Identify which cell holds the provided text, then report its (X, Y) central coordinate. 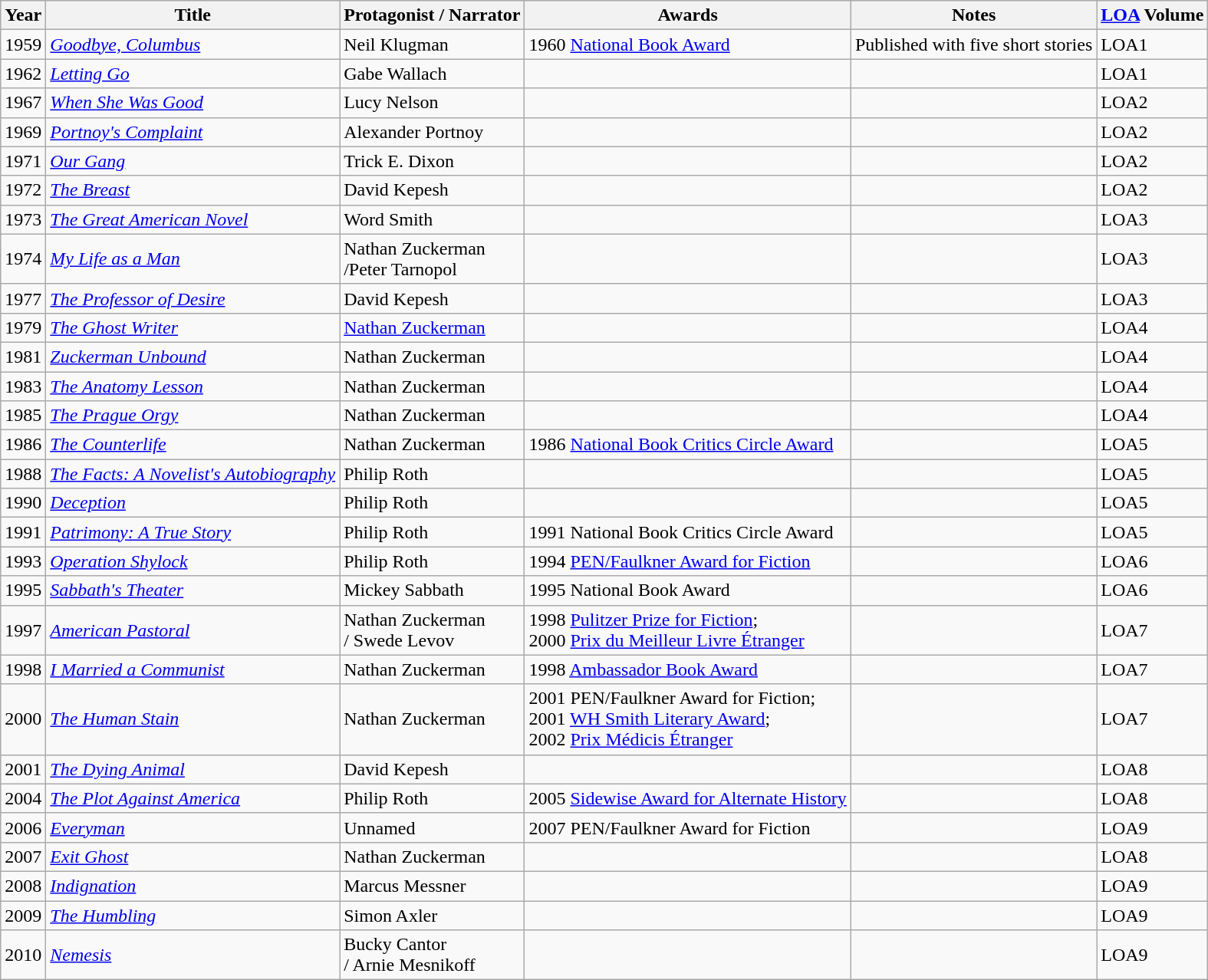
1995 (23, 590)
I Married a Communist (193, 669)
1990 (23, 503)
The Plot Against America (193, 798)
Deception (193, 503)
Alexander Portnoy (433, 132)
1981 (23, 357)
Portnoy's Complaint (193, 132)
1988 (23, 474)
1972 (23, 190)
American Pastoral (193, 630)
1994 PEN/Faulkner Award for Fiction (687, 561)
Simon Axler (433, 915)
Letting Go (193, 74)
Everyman (193, 827)
1997 (23, 630)
My Life as a Man (193, 259)
1969 (23, 132)
Nathan Zuckerman / Swede Levov (433, 630)
The Great American Novel (193, 219)
1991 National Book Critics Circle Award (687, 532)
Protagonist / Narrator (433, 15)
The Facts: A Novelist's Autobiography (193, 474)
Lucy Nelson (433, 103)
2004 (23, 798)
Neil Klugman (433, 44)
2010 (23, 955)
Gabe Wallach (433, 74)
Published with five short stories (973, 44)
1998 Pulitzer Prize for Fiction;2000 Prix du Meilleur Livre Étranger (687, 630)
1986 National Book Critics Circle Award (687, 445)
Word Smith (433, 219)
2000 (23, 719)
1977 (23, 298)
1991 (23, 532)
Operation Shylock (193, 561)
1979 (23, 327)
The Professor of Desire (193, 298)
1971 (23, 161)
1973 (23, 219)
Mickey Sabbath (433, 590)
The Anatomy Lesson (193, 386)
2009 (23, 915)
Sabbath's Theater (193, 590)
1974 (23, 259)
Zuckerman Unbound (193, 357)
The Ghost Writer (193, 327)
1960 National Book Award (687, 44)
Year (23, 15)
1993 (23, 561)
1995 National Book Award (687, 590)
The Human Stain (193, 719)
Notes (973, 15)
Unnamed (433, 827)
1986 (23, 445)
Exit Ghost (193, 857)
Bucky Cantor / Arnie Mesnikoff (433, 955)
2001 PEN/Faulkner Award for Fiction;2001 WH Smith Literary Award;2002 Prix Médicis Étranger (687, 719)
Indignation (193, 886)
1959 (23, 44)
2005 Sidewise Award for Alternate History (687, 798)
1967 (23, 103)
1985 (23, 416)
2008 (23, 886)
Nathan Zuckerman/Peter Tarnopol (433, 259)
1998 (23, 669)
1962 (23, 74)
Title (193, 15)
LOA Volume (1152, 15)
2007 PEN/Faulkner Award for Fiction (687, 827)
The Prague Orgy (193, 416)
1983 (23, 386)
Trick E. Dixon (433, 161)
2006 (23, 827)
Marcus Messner (433, 886)
Goodbye, Columbus (193, 44)
1998 Ambassador Book Award (687, 669)
The Dying Animal (193, 769)
Patrimony: A True Story (193, 532)
2001 (23, 769)
The Breast (193, 190)
2007 (23, 857)
When She Was Good (193, 103)
The Humbling (193, 915)
Our Gang (193, 161)
Awards (687, 15)
The Counterlife (193, 445)
Nemesis (193, 955)
